Detect which cell encompasses the target text, then output its [X, Y] center coordinate. 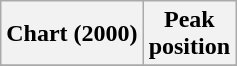
Peakposition [189, 34]
Chart (2000) [72, 34]
